Scan for the cell matching the given text and deliver its [X, Y] coordinate at center. 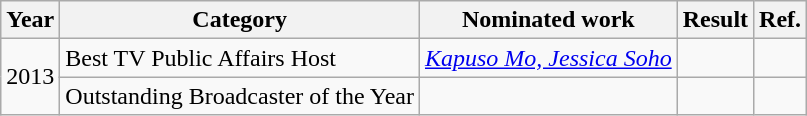
Outstanding Broadcaster of the Year [240, 96]
2013 [30, 77]
Kapuso Mo, Jessica Soho [548, 58]
Ref. [780, 20]
Best TV Public Affairs Host [240, 58]
Category [240, 20]
Year [30, 20]
Result [715, 20]
Nominated work [548, 20]
